Extract the [X, Y] coordinate from the center of the cell holding the provided text.  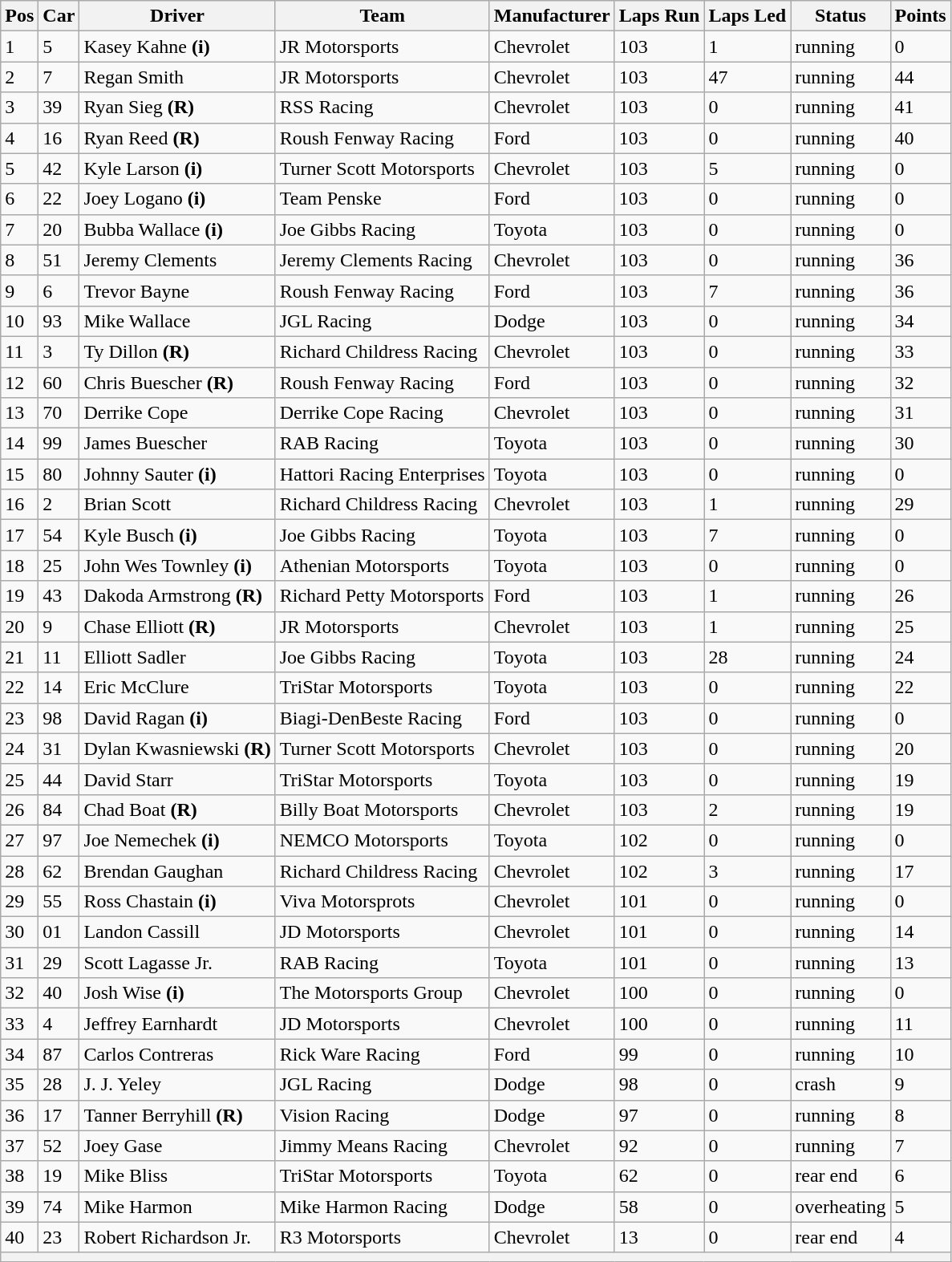
Regan Smith [177, 77]
James Buescher [177, 444]
Joey Gase [177, 1146]
84 [59, 810]
Mike Bliss [177, 1176]
Ty Dillon (R) [177, 351]
60 [59, 383]
Biagi-DenBeste Racing [382, 718]
Chase Elliott (R) [177, 627]
27 [19, 840]
55 [59, 902]
R3 Motorsports [382, 1237]
Mike Wallace [177, 321]
38 [19, 1176]
Brian Scott [177, 505]
Joey Logano (i) [177, 199]
51 [59, 260]
Billy Boat Motorsports [382, 810]
Points [921, 16]
RSS Racing [382, 108]
Brendan Gaughan [177, 870]
John Wes Townley (i) [177, 566]
Vision Racing [382, 1115]
David Ragan (i) [177, 718]
54 [59, 535]
37 [19, 1146]
52 [59, 1146]
47 [747, 77]
42 [59, 168]
Johnny Sauter (i) [177, 474]
Dylan Kwasniewski (R) [177, 749]
Robert Richardson Jr. [177, 1237]
58 [659, 1207]
18 [19, 566]
12 [19, 383]
Landon Cassill [177, 932]
Eric McClure [177, 688]
Laps Run [659, 16]
35 [19, 1085]
Status [841, 16]
David Starr [177, 779]
70 [59, 413]
Ryan Sieg (R) [177, 108]
Pos [19, 16]
Scott Lagasse Jr. [177, 963]
Derrike Cope [177, 413]
Derrike Cope Racing [382, 413]
Ryan Reed (R) [177, 138]
Hattori Racing Enterprises [382, 474]
93 [59, 321]
01 [59, 932]
21 [19, 657]
Chad Boat (R) [177, 810]
Car [59, 16]
41 [921, 108]
Athenian Motorsports [382, 566]
Jeremy Clements Racing [382, 260]
Jeremy Clements [177, 260]
15 [19, 474]
Chris Buescher (R) [177, 383]
43 [59, 596]
74 [59, 1207]
J. J. Yeley [177, 1085]
The Motorsports Group [382, 993]
Rick Ware Racing [382, 1054]
Trevor Bayne [177, 290]
overheating [841, 1207]
Kyle Larson (i) [177, 168]
Laps Led [747, 16]
Dakoda Armstrong (R) [177, 596]
Carlos Contreras [177, 1054]
87 [59, 1054]
Manufacturer [552, 16]
Richard Petty Motorsports [382, 596]
Team Penske [382, 199]
Ross Chastain (i) [177, 902]
Mike Harmon [177, 1207]
Elliott Sadler [177, 657]
Kyle Busch (i) [177, 535]
Viva Motorsprots [382, 902]
Team [382, 16]
Jimmy Means Racing [382, 1146]
Tanner Berryhill (R) [177, 1115]
Bubba Wallace (i) [177, 229]
NEMCO Motorsports [382, 840]
Jeffrey Earnhardt [177, 1024]
Kasey Kahne (i) [177, 47]
crash [841, 1085]
Josh Wise (i) [177, 993]
Joe Nemechek (i) [177, 840]
80 [59, 474]
92 [659, 1146]
Mike Harmon Racing [382, 1207]
Driver [177, 16]
